Pinpoint the cell where the given text exists, returning its [x, y] midpoint coordinate. 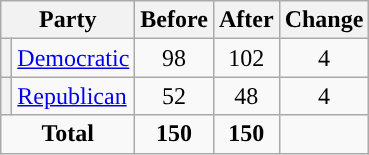
Democratic [74, 58]
After [246, 20]
Before [174, 20]
48 [246, 96]
Republican [74, 96]
102 [246, 58]
52 [174, 96]
Change [324, 20]
Total [68, 134]
Party [68, 20]
98 [174, 58]
